Output the (x, y) coordinate of the center of the cell containing the given text.  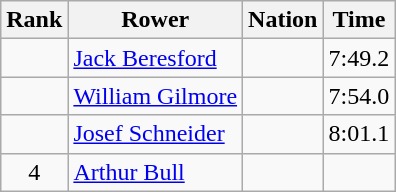
Rower (156, 20)
Jack Beresford (156, 58)
7:49.2 (359, 58)
8:01.1 (359, 134)
William Gilmore (156, 96)
Nation (283, 20)
7:54.0 (359, 96)
Josef Schneider (156, 134)
Time (359, 20)
Rank (34, 20)
Arthur Bull (156, 172)
4 (34, 172)
